Return the (x, y) coordinate for the center point of the cell that contains the specified text.  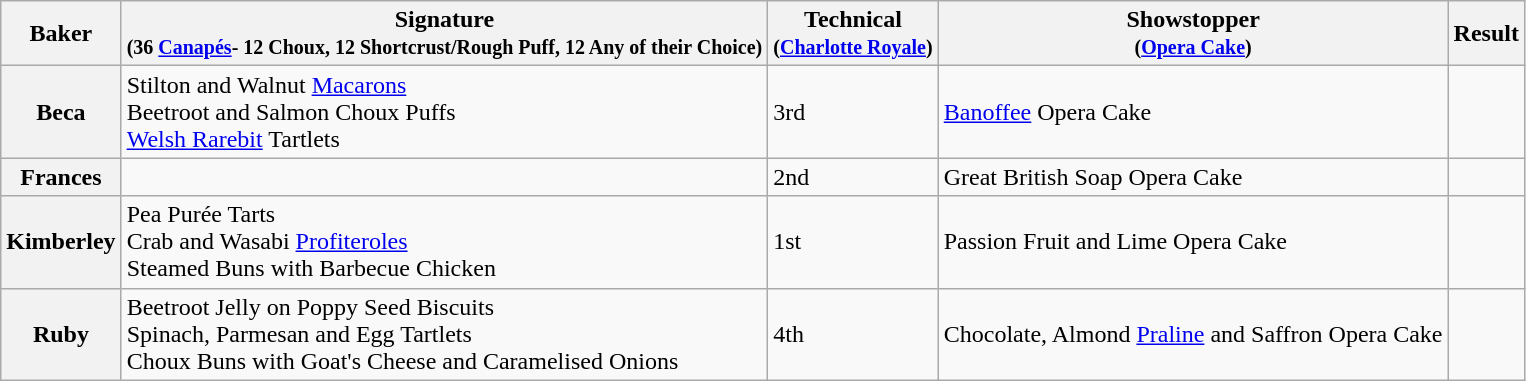
Beetroot Jelly on Poppy Seed BiscuitsSpinach, Parmesan and Egg TartletsChoux Buns with Goat's Cheese and Caramelised Onions (444, 334)
2nd (853, 177)
Great British Soap Opera Cake (1193, 177)
Showstopper(Opera Cake) (1193, 34)
Technical(Charlotte Royale) (853, 34)
Stilton and Walnut MacaronsBeetroot and Salmon Choux PuffsWelsh Rarebit Tartlets (444, 112)
Baker (61, 34)
Beca (61, 112)
Banoffee Opera Cake (1193, 112)
1st (853, 242)
3rd (853, 112)
Chocolate, Almond Praline and Saffron Opera Cake (1193, 334)
4th (853, 334)
Result (1486, 34)
Passion Fruit and Lime Opera Cake (1193, 242)
Ruby (61, 334)
Pea Purée TartsCrab and Wasabi ProfiterolesSteamed Buns with Barbecue Chicken (444, 242)
Kimberley (61, 242)
Frances (61, 177)
Signature(36 Canapés- 12 Choux, 12 Shortcrust/Rough Puff, 12 Any of their Choice) (444, 34)
